Identify which cell holds the provided text, then report its (x, y) central coordinate. 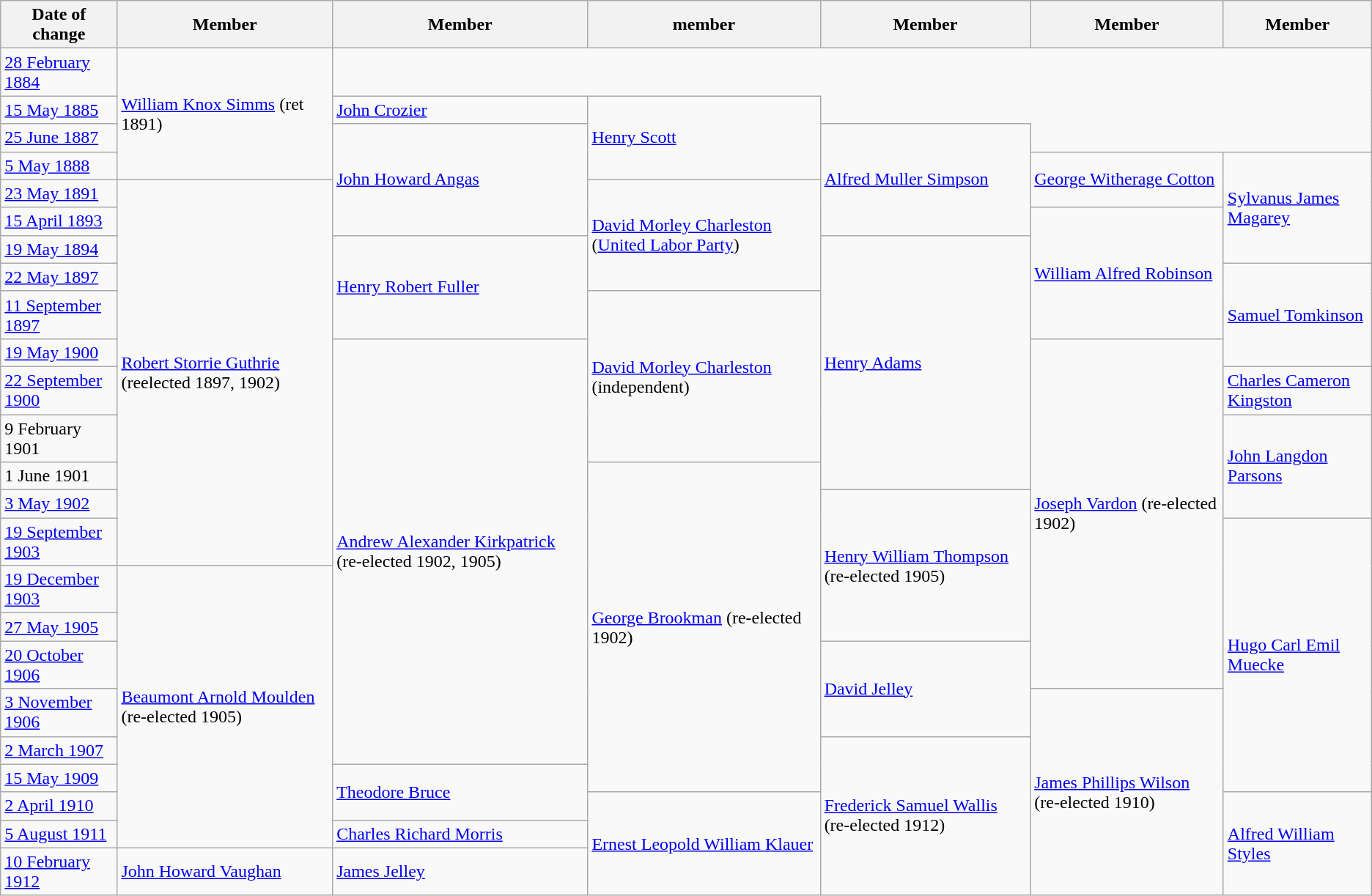
James Jelley (460, 872)
Alfred William Styles (1297, 844)
member (704, 25)
15 April 1893 (59, 221)
2 April 1910 (59, 806)
David Jelley (925, 689)
Henry William Thompson (re-elected 1905) (925, 566)
Beaumont Arnold Moulden (re-elected 1905) (225, 707)
1 June 1901 (59, 476)
19 September 1903 (59, 542)
John Howard Vaughan (225, 872)
27 May 1905 (59, 627)
Date of change (59, 25)
22 September 1900 (59, 390)
11 September 1897 (59, 315)
5 August 1911 (59, 834)
Henry Robert Fuller (460, 287)
Charles Cameron Kingston (1297, 390)
3 May 1902 (59, 504)
19 December 1903 (59, 589)
Frederick Samuel Wallis (re-elected 1912) (925, 816)
Hugo Carl Emil Muecke (1297, 655)
John Langdon Parsons (1297, 466)
Sylvanus James Magarey (1297, 207)
David Morley Charleston (independent) (704, 377)
15 May 1885 (59, 110)
23 May 1891 (59, 193)
9 February 1901 (59, 438)
19 May 1900 (59, 352)
William Alfred Robinson (1127, 273)
John Howard Angas (460, 179)
Robert Storrie Guthrie (reelected 1897, 1902) (225, 372)
George Brookman (re-elected 1902) (704, 627)
22 May 1897 (59, 277)
John Crozier (460, 110)
15 May 1909 (59, 778)
25 June 1887 (59, 138)
Henry Scott (704, 138)
19 May 1894 (59, 249)
5 May 1888 (59, 166)
Alfred Muller Simpson (925, 179)
10 February 1912 (59, 872)
3 November 1906 (59, 712)
20 October 1906 (59, 665)
David Morley Charleston (United Labor Party) (704, 235)
Ernest Leopold William Klauer (704, 844)
Charles Richard Morris (460, 834)
William Knox Simms (ret 1891) (225, 114)
Andrew Alexander Kirkpatrick (re-elected 1902, 1905) (460, 551)
28 February 1884 (59, 72)
Henry Adams (925, 362)
George Witherage Cotton (1127, 179)
Joseph Vardon (re-elected 1902) (1127, 514)
Theodore Bruce (460, 792)
2 March 1907 (59, 750)
James Phillips Wilson (re-elected 1910) (1127, 792)
Samuel Tomkinson (1297, 315)
